Determine the [X, Y] coordinate at the center of the cell enclosing the given text.  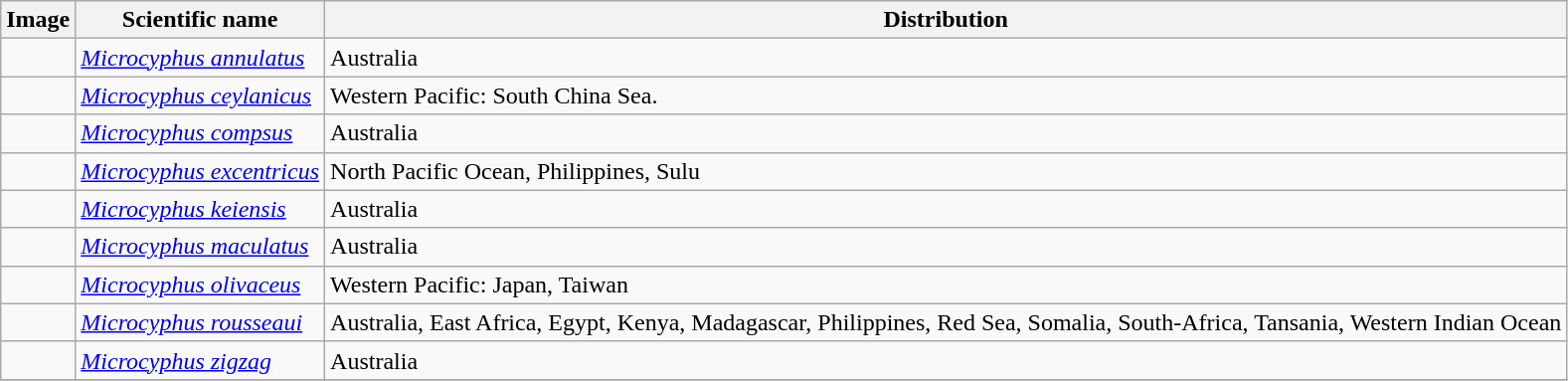
Microcyphus keiensis [201, 209]
Image [38, 20]
Western Pacific: Japan, Taiwan [947, 285]
Microcyphus compsus [201, 133]
Microcyphus ceylanicus [201, 95]
Microcyphus rousseaui [201, 322]
Microcyphus maculatus [201, 247]
Western Pacific: South China Sea. [947, 95]
Microcyphus olivaceus [201, 285]
North Pacific Ocean, Philippines, Sulu [947, 171]
Scientific name [201, 20]
Microcyphus excentricus [201, 171]
Australia, East Africa, Egypt, Kenya, Madagascar, Philippines, Red Sea, Somalia, South-Africa, Tansania, Western Indian Ocean [947, 322]
Microcyphus annulatus [201, 58]
Microcyphus zigzag [201, 360]
Distribution [947, 20]
